Locate the cell with the specified text and output its [X, Y] center coordinate. 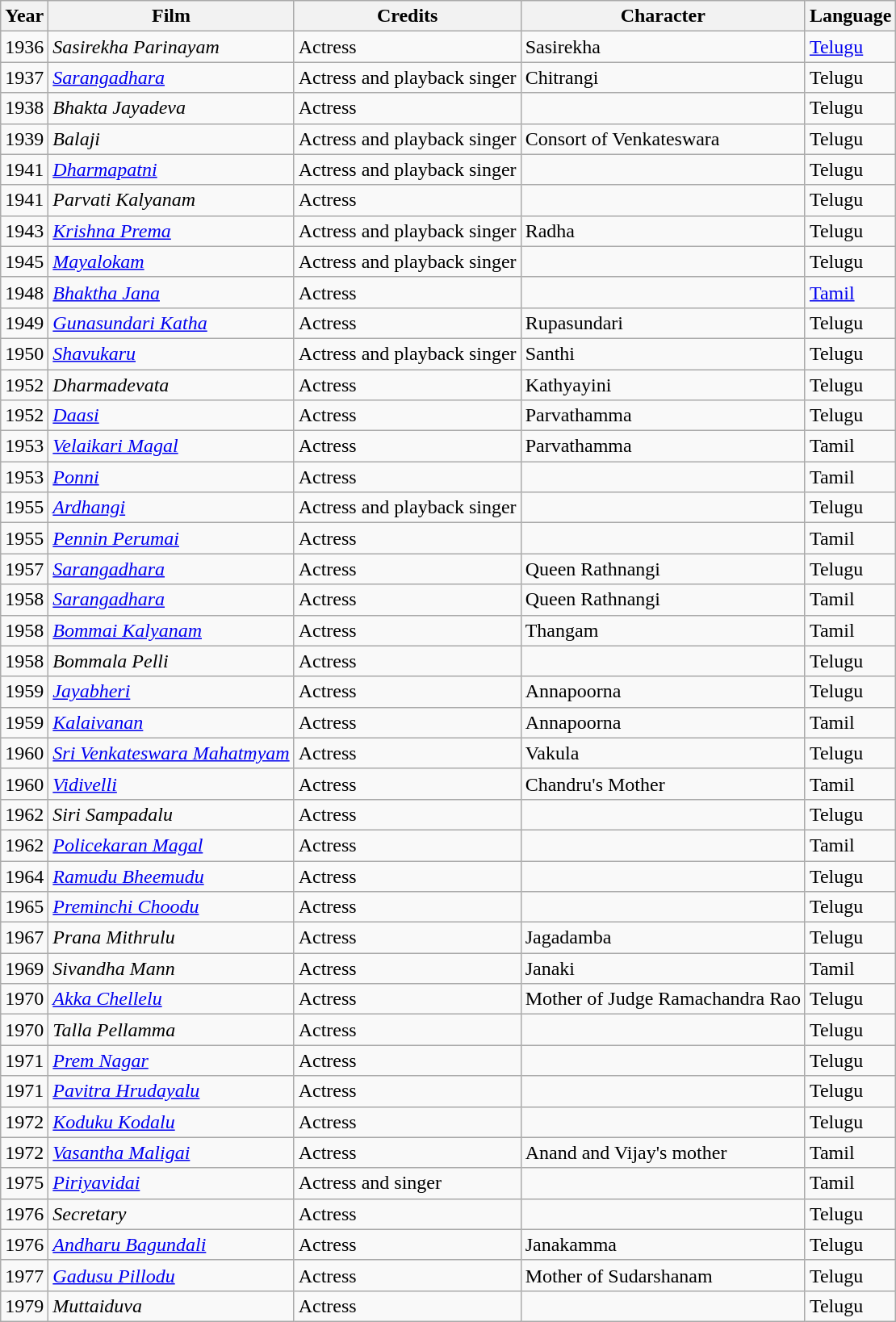
Film [171, 16]
1964 [24, 876]
Mother of Judge Ramachandra Rao [663, 999]
1937 [24, 77]
1977 [24, 1275]
1939 [24, 139]
Santhi [663, 354]
1979 [24, 1306]
Balaji [171, 139]
Prem Nagar [171, 1061]
Dharmadevata [171, 385]
Policekaran Magal [171, 845]
Muttaiduva [171, 1306]
Year [24, 16]
Parvati Kalyanam [171, 200]
Bhakta Jayadeva [171, 108]
1949 [24, 323]
Sasirekha Parinayam [171, 47]
Vidivelli [171, 784]
1957 [24, 569]
Preminchi Choodu [171, 907]
Radha [663, 231]
Bommai Kalyanam [171, 630]
Chitrangi [663, 77]
1969 [24, 968]
1948 [24, 292]
Character [663, 16]
Vakula [663, 753]
Jayabheri [171, 692]
Actress and singer [407, 1183]
Dharmapatni [171, 169]
Vasantha Maligai [171, 1153]
Ardhangi [171, 508]
Sivandha Mann [171, 968]
Anand and Vijay's mother [663, 1153]
Koduku Kodalu [171, 1122]
Pennin Perumai [171, 538]
Talla Pellamma [171, 1030]
Rupasundari [663, 323]
1936 [24, 47]
Krishna Prema [171, 231]
Ramudu Bheemudu [171, 876]
Daasi [171, 416]
Ponni [171, 477]
Akka Chellelu [171, 999]
Bommala Pelli [171, 661]
1943 [24, 231]
Kathyayini [663, 385]
1945 [24, 261]
1965 [24, 907]
Bhaktha Jana [171, 292]
1950 [24, 354]
Language [850, 16]
Mayalokam [171, 261]
Piriyavidai [171, 1183]
Sasirekha [663, 47]
Gadusu Pillodu [171, 1275]
1967 [24, 938]
Siri Sampadalu [171, 814]
Sri Venkateswara Mahatmyam [171, 753]
Thangam [663, 630]
Pavitra Hrudayalu [171, 1091]
Andharu Bagundali [171, 1245]
Prana Mithrulu [171, 938]
Jagadamba [663, 938]
Secretary [171, 1214]
Kalaivanan [171, 722]
Janaki [663, 968]
Credits [407, 16]
1938 [24, 108]
Janakamma [663, 1245]
Chandru's Mother [663, 784]
Velaikari Magal [171, 446]
1975 [24, 1183]
Mother of Sudarshanam [663, 1275]
Shavukaru [171, 354]
Consort of Venkateswara [663, 139]
Gunasundari Katha [171, 323]
